Find where the given text appears and provide that cell's center as (X, Y) coordinate. 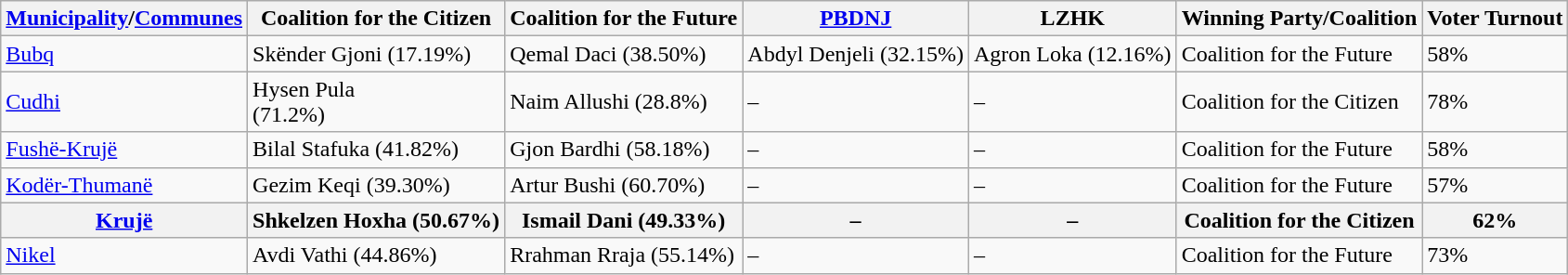
57% (1495, 185)
Abdyl Denjeli (32.15%) (856, 54)
LZHK (1072, 19)
Gezim Keqi (39.30%) (377, 185)
Cudhi (124, 102)
73% (1495, 255)
Gjon Bardhi (58.18%) (624, 150)
Voter Turnout (1495, 19)
Winning Party/Coalition (1300, 19)
78% (1495, 102)
Naim Allushi (28.8%) (624, 102)
Bilal Stafuka (41.82%) (377, 150)
Shkelzen Hoxha (50.67%) (377, 220)
Avdi Vathi (44.86%) (377, 255)
Bubq (124, 54)
Ismail Dani (49.33%) (624, 220)
Krujë (124, 220)
Nikel (124, 255)
62% (1495, 220)
Rrahman Rraja (55.14%) (624, 255)
Artur Bushi (60.70%) (624, 185)
PBDNJ (856, 19)
Fushë-Krujë (124, 150)
Municipality/Communes (124, 19)
Skënder Gjoni (17.19%) (377, 54)
Kodër-Thumanë (124, 185)
Qemal Daci (38.50%) (624, 54)
Agron Loka (12.16%) (1072, 54)
Hysen Pula(71.2%) (377, 102)
